Return the (X, Y) coordinate for the center point of the cell that contains the specified text.  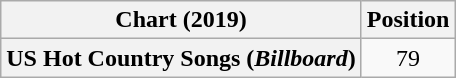
Chart (2019) (181, 20)
Position (408, 20)
US Hot Country Songs (Billboard) (181, 58)
79 (408, 58)
